From the cell containing the given text, extract its center point as (x, y) coordinate. 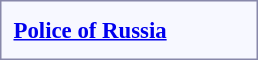
Police of Russia (90, 30)
